Identify which cell holds the provided text, then report its (X, Y) central coordinate. 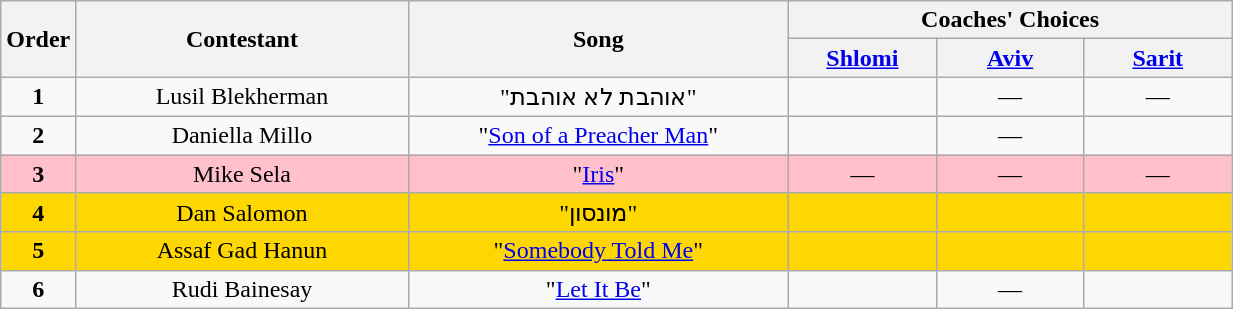
Shlomi (863, 58)
"Somebody Told Me" (598, 251)
"Let It Be" (598, 289)
Contestant (242, 39)
Mike Sela (242, 173)
Aviv (1010, 58)
"אוהבת לא אוהבת" (598, 97)
Assaf Gad Hanun (242, 251)
Song (598, 39)
Dan Salomon (242, 213)
"Son of a Preacher Man" (598, 135)
"Iris" (598, 173)
Coaches' Choices (1010, 20)
3 (38, 173)
2 (38, 135)
6 (38, 289)
4 (38, 213)
Sarit (1158, 58)
5 (38, 251)
Order (38, 39)
"מונסון" (598, 213)
Lusil Blekherman (242, 97)
Daniella Millo (242, 135)
Rudi Bainesay (242, 289)
1 (38, 97)
